Provide the [x, y] coordinate of the cell's center where the given text is located.  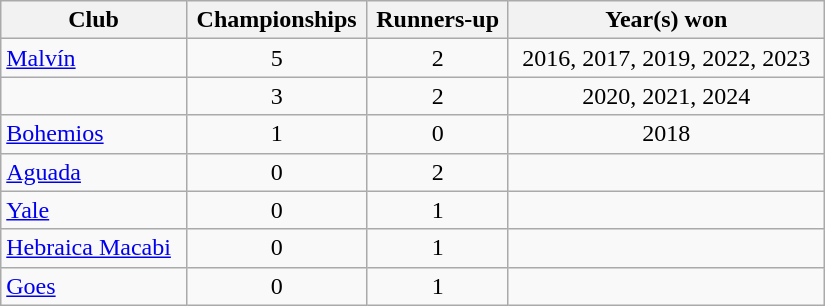
Club [94, 20]
2018 [666, 134]
Runners-up [438, 20]
Yale [94, 210]
Goes [94, 286]
2016, 2017, 2019, 2022, 2023 [666, 58]
Malvín [94, 58]
Hebraica Macabi [94, 248]
Championships [276, 20]
Aguada [94, 172]
3 [276, 96]
Bohemios [94, 134]
2020, 2021, 2024 [666, 96]
Year(s) won [666, 20]
5 [276, 58]
